Capture the cell that displays the provided text and extract its [X, Y] central coordinate. 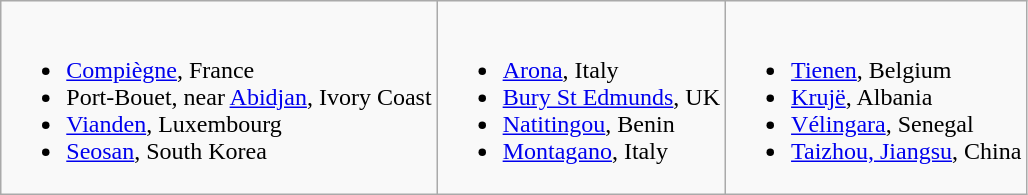
Arona, Italy Bury St Edmunds, UK Natitingou, Benin Montagano, Italy [581, 98]
Compiègne, France Port-Bouet, near Abidjan, Ivory Coast Vianden, Luxembourg Seosan, South Korea [219, 98]
Tienen, Belgium Krujë, Albania Vélingara, Senegal Taizhou, Jiangsu, China [876, 98]
